Search for the cell housing the specified text and yield its [X, Y] center coordinate. 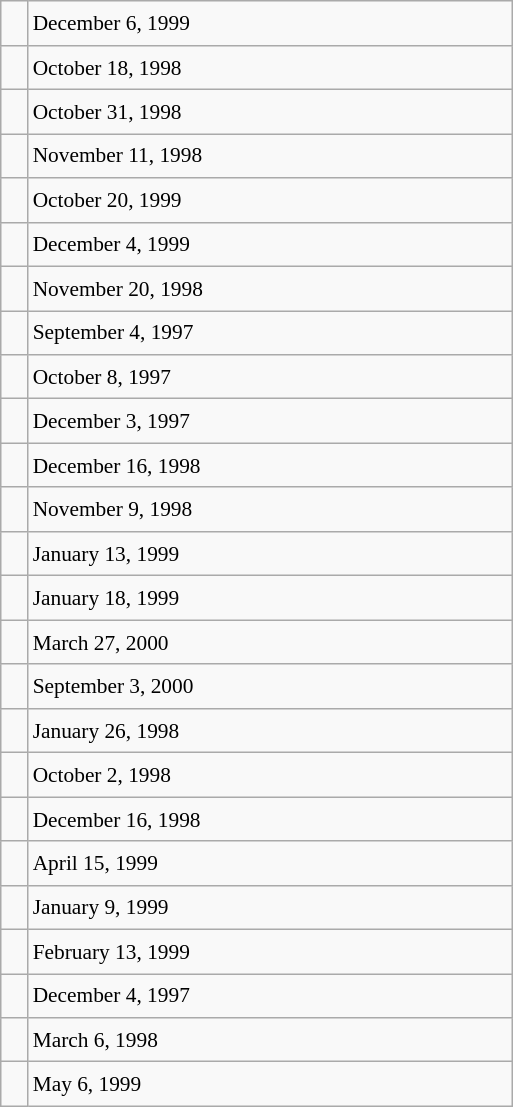
January 13, 1999 [270, 554]
October 8, 1997 [270, 377]
November 9, 1998 [270, 509]
November 20, 1998 [270, 288]
December 6, 1999 [270, 23]
November 11, 1998 [270, 156]
December 4, 1999 [270, 244]
May 6, 1999 [270, 1084]
December 4, 1997 [270, 996]
March 6, 1998 [270, 1040]
September 3, 2000 [270, 686]
October 2, 1998 [270, 775]
October 18, 1998 [270, 67]
September 4, 1997 [270, 333]
January 9, 1999 [270, 907]
January 26, 1998 [270, 730]
December 3, 1997 [270, 421]
October 31, 1998 [270, 112]
January 18, 1999 [270, 598]
March 27, 2000 [270, 642]
February 13, 1999 [270, 951]
April 15, 1999 [270, 863]
October 20, 1999 [270, 200]
